Provide the [X, Y] coordinate of the cell's center where the given text is located.  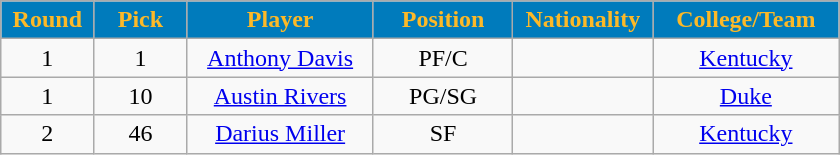
2 [48, 134]
PG/SG [443, 96]
College/Team [746, 20]
Position [443, 20]
Pick [140, 20]
SF [443, 134]
Darius Miller [280, 134]
10 [140, 96]
Austin Rivers [280, 96]
Round [48, 20]
Anthony Davis [280, 58]
Player [280, 20]
PF/C [443, 58]
46 [140, 134]
Nationality [583, 20]
Duke [746, 96]
